Determine the [x, y] coordinate at the center of the cell enclosing the given text.  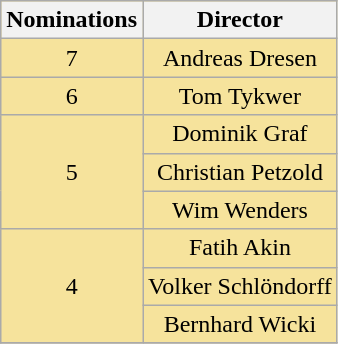
Dominik Graf [240, 134]
Andreas Dresen [240, 58]
Wim Wenders [240, 210]
Director [240, 20]
5 [72, 172]
7 [72, 58]
4 [72, 286]
Volker Schlöndorff [240, 286]
Bernhard Wicki [240, 324]
Fatih Akin [240, 248]
Tom Tykwer [240, 96]
Nominations [72, 20]
Christian Petzold [240, 172]
6 [72, 96]
